Find where the given text appears and provide that cell's center as (x, y) coordinate. 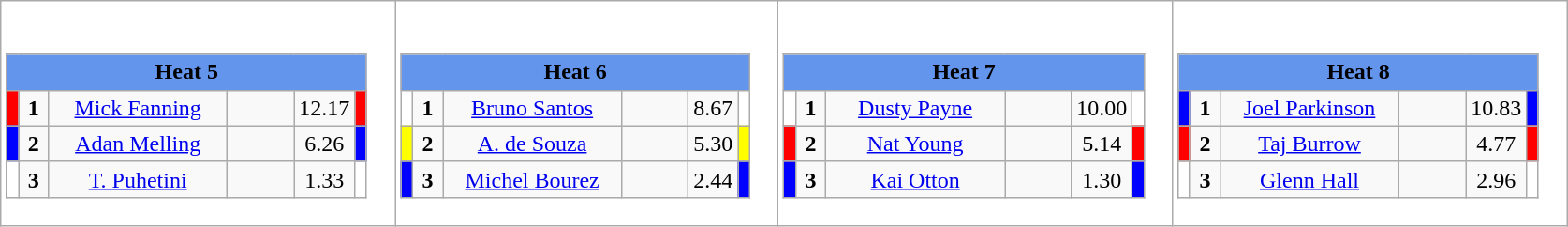
12.17 (324, 108)
1.33 (324, 179)
10.00 (1102, 108)
2.44 (714, 179)
5.14 (1102, 144)
Heat 7 1 Dusty Payne 10.00 2 Nat Young 5.14 3 Kai Otton 1.30 (976, 113)
Dusty Payne (916, 108)
10.83 (1497, 108)
5.30 (714, 144)
4.77 (1497, 144)
Taj Burrow (1309, 144)
2.96 (1497, 179)
Michel Bourez (532, 179)
Joel Parkinson (1309, 108)
Mick Fanning (139, 108)
Heat 5 (186, 72)
8.67 (714, 108)
Heat 8 (1358, 72)
Kai Otton (916, 179)
Heat 7 (964, 72)
Heat 6 1 Bruno Santos 8.67 2 A. de Souza 5.30 3 Michel Bourez 2.44 (586, 113)
Nat Young (916, 144)
Heat 8 1 Joel Parkinson 10.83 2 Taj Burrow 4.77 3 Glenn Hall 2.96 (1369, 113)
6.26 (324, 144)
Bruno Santos (532, 108)
Heat 5 1 Mick Fanning 12.17 2 Adan Melling 6.26 3 T. Puhetini 1.33 (199, 113)
T. Puhetini (139, 179)
Glenn Hall (1309, 179)
Heat 6 (575, 72)
Adan Melling (139, 144)
1.30 (1102, 179)
A. de Souza (532, 144)
